Scan for the cell matching the given text and deliver its (x, y) coordinate at center. 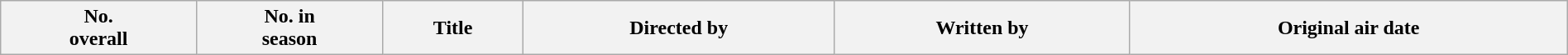
No.overall (99, 28)
Title (453, 28)
Original air date (1348, 28)
No. inseason (289, 28)
Written by (982, 28)
Directed by (678, 28)
